For the text-containing cell, return its midpoint in (X, Y) coordinate format. 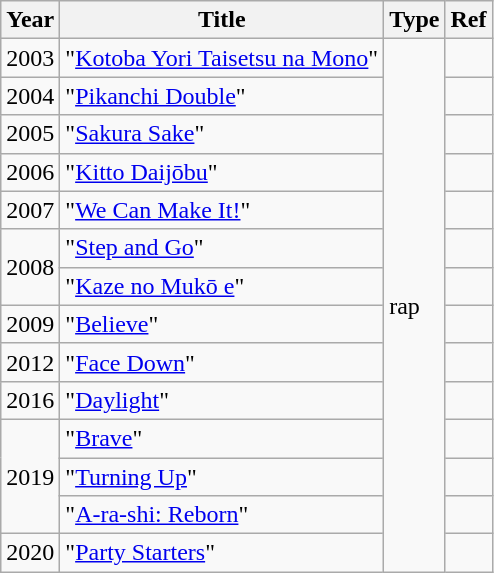
"Sakura Sake" (222, 134)
"Kotoba Yori Taisetsu na Mono" (222, 58)
"Party Starters" (222, 553)
"Pikanchi Double" (222, 96)
Ref (468, 20)
"Face Down" (222, 362)
2006 (30, 172)
rap (414, 306)
Year (30, 20)
"We Can Make It!" (222, 210)
2012 (30, 362)
Title (222, 20)
"Daylight" (222, 400)
"Believe" (222, 324)
"Step and Go" (222, 248)
2020 (30, 553)
"A-ra-shi: Reborn" (222, 515)
"Brave" (222, 438)
2005 (30, 134)
2019 (30, 476)
2008 (30, 267)
"Kaze no Mukō e" (222, 286)
"Turning Up" (222, 477)
2004 (30, 96)
"Kitto Daijōbu" (222, 172)
2007 (30, 210)
Type (414, 20)
2016 (30, 400)
2009 (30, 324)
2003 (30, 58)
